Identify which cell holds the provided text, then report its (x, y) central coordinate. 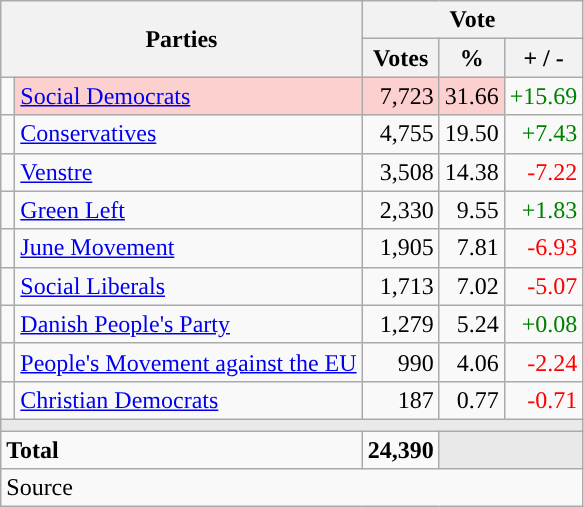
5.24 (472, 324)
4.06 (472, 362)
14.38 (472, 172)
-7.22 (544, 172)
7,723 (400, 96)
-2.24 (544, 362)
3,508 (400, 172)
19.50 (472, 134)
7.81 (472, 248)
0.77 (472, 400)
Venstre (188, 172)
4,755 (400, 134)
1,279 (400, 324)
+0.08 (544, 324)
Source (292, 488)
Total (182, 449)
Social Democrats (188, 96)
1,905 (400, 248)
Christian Democrats (188, 400)
-6.93 (544, 248)
-0.71 (544, 400)
+ / - (544, 58)
+15.69 (544, 96)
Parties (182, 39)
1,713 (400, 286)
People's Movement against the EU (188, 362)
Vote (472, 20)
June Movement (188, 248)
Conservatives (188, 134)
990 (400, 362)
-5.07 (544, 286)
+7.43 (544, 134)
31.66 (472, 96)
Votes (400, 58)
9.55 (472, 210)
Social Liberals (188, 286)
187 (400, 400)
2,330 (400, 210)
+1.83 (544, 210)
7.02 (472, 286)
Green Left (188, 210)
24,390 (400, 449)
Danish People's Party (188, 324)
% (472, 58)
